Find where the given text appears and provide that cell's center as (X, Y) coordinate. 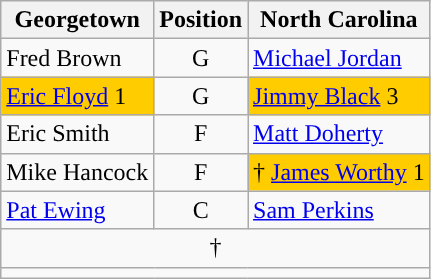
Matt Doherty (340, 134)
Michael Jordan (340, 58)
Fred Brown (78, 58)
Sam Perkins (340, 210)
C (201, 210)
Eric Smith (78, 134)
Mike Hancock (78, 172)
Position (201, 20)
Georgetown (78, 20)
† James Worthy 1 (340, 172)
Jimmy Black 3 (340, 96)
Eric Floyd 1 (78, 96)
† (216, 248)
Pat Ewing (78, 210)
North Carolina (340, 20)
